Output the [X, Y] coordinate of the center of the cell containing the given text.  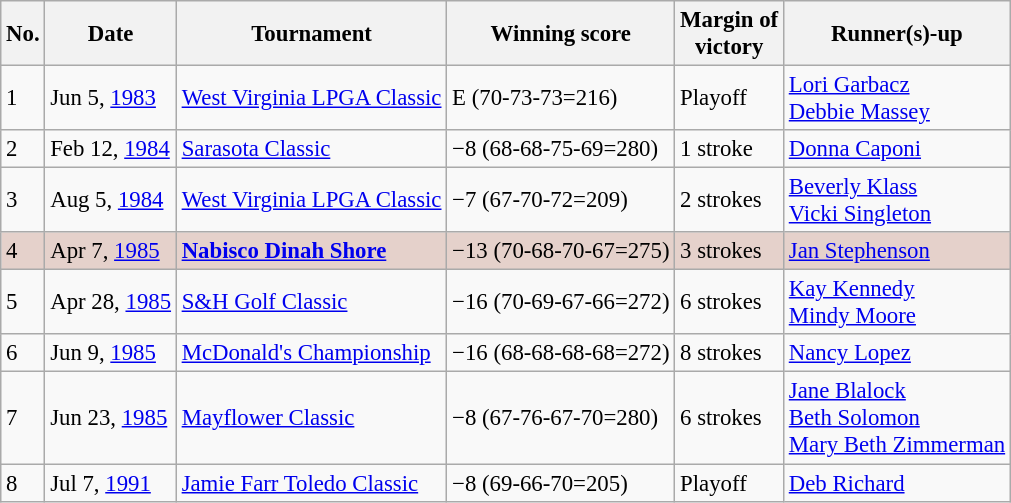
1 [23, 98]
Sarasota Classic [311, 149]
−8 (68-68-75-69=280) [561, 149]
Deb Richard [896, 483]
1 stroke [730, 149]
Margin ofvictory [730, 34]
8 strokes [730, 353]
Jun 23, 1985 [110, 418]
−13 (70-68-70-67=275) [561, 251]
4 [23, 251]
E (70-73-73=216) [561, 98]
5 [23, 302]
Runner(s)-up [896, 34]
Jane Blalock Beth Solomon Mary Beth Zimmerman [896, 418]
Winning score [561, 34]
−8 (67-76-67-70=280) [561, 418]
Jan Stephenson [896, 251]
Nancy Lopez [896, 353]
8 [23, 483]
Lori Garbacz Debbie Massey [896, 98]
−16 (70-69-67-66=272) [561, 302]
2 strokes [730, 200]
No. [23, 34]
Jun 9, 1985 [110, 353]
Jul 7, 1991 [110, 483]
6 [23, 353]
−16 (68-68-68-68=272) [561, 353]
Tournament [311, 34]
Beverly Klass Vicki Singleton [896, 200]
2 [23, 149]
7 [23, 418]
Jamie Farr Toledo Classic [311, 483]
−8 (69-66-70=205) [561, 483]
3 strokes [730, 251]
Apr 7, 1985 [110, 251]
Jun 5, 1983 [110, 98]
S&H Golf Classic [311, 302]
Nabisco Dinah Shore [311, 251]
3 [23, 200]
Aug 5, 1984 [110, 200]
Kay Kennedy Mindy Moore [896, 302]
Date [110, 34]
Apr 28, 1985 [110, 302]
Donna Caponi [896, 149]
McDonald's Championship [311, 353]
Feb 12, 1984 [110, 149]
−7 (67-70-72=209) [561, 200]
Mayflower Classic [311, 418]
